Capture the cell that displays the provided text and extract its [X, Y] central coordinate. 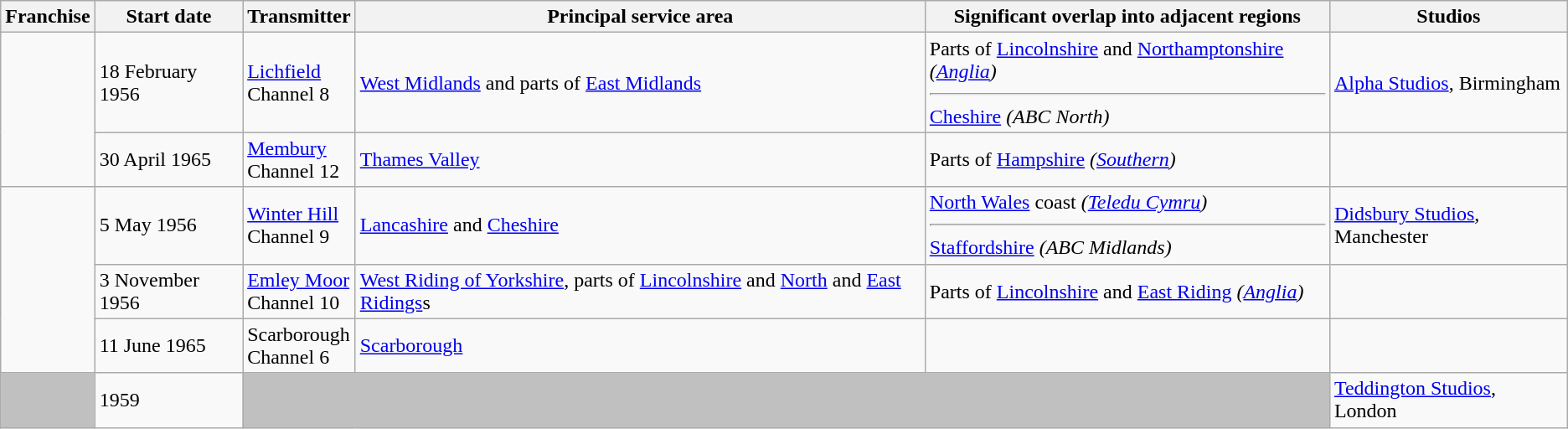
Parts of Lincolnshire and Northamptonshire (Anglia)Cheshire (ABC North) [1127, 82]
Thames Valley [640, 159]
1959 [168, 401]
Scarborough [640, 345]
West Riding of Yorkshire, parts of Lincolnshire and North and East Ridingss [640, 292]
Teddington Studios, London [1448, 401]
Principal service area [640, 17]
ScarboroughChannel 6 [300, 345]
Lancashire and Cheshire [640, 225]
LichfieldChannel 8 [300, 82]
5 May 1956 [168, 225]
Parts of Lincolnshire and East Riding (Anglia) [1127, 292]
Parts of Hampshire (Southern) [1127, 159]
Winter HillChannel 9 [300, 225]
Emley MoorChannel 10 [300, 292]
MemburyChannel 12 [300, 159]
Transmitter [300, 17]
11 June 1965 [168, 345]
Significant overlap into adjacent regions [1127, 17]
Franchise [48, 17]
Didsbury Studios, Manchester [1448, 225]
Alpha Studios, Birmingham [1448, 82]
Studios [1448, 17]
30 April 1965 [168, 159]
Start date [168, 17]
18 February 1956 [168, 82]
3 November 1956 [168, 292]
North Wales coast (Teledu Cymru)Staffordshire (ABC Midlands) [1127, 225]
West Midlands and parts of East Midlands [640, 82]
